Return (x, y) of the center of cell containing provided text 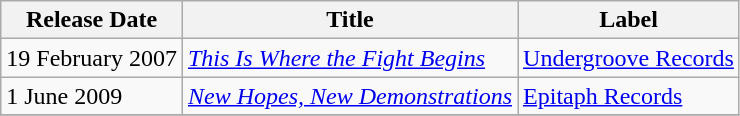
1 June 2009 (92, 96)
Title (350, 20)
Epitaph Records (629, 96)
This Is Where the Fight Begins (350, 58)
Undergroove Records (629, 58)
19 February 2007 (92, 58)
Release Date (92, 20)
Label (629, 20)
New Hopes, New Demonstrations (350, 96)
